Extract the (x, y) coordinate from the center of the cell holding the provided text.  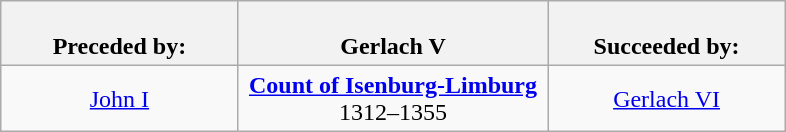
Succeeded by: (667, 34)
John I (119, 98)
Gerlach VI (667, 98)
Preceded by: (119, 34)
Gerlach V (392, 34)
Count of Isenburg-Limburg1312–1355 (392, 98)
